Provide the [x, y] coordinate of the cell's center where the given text is located.  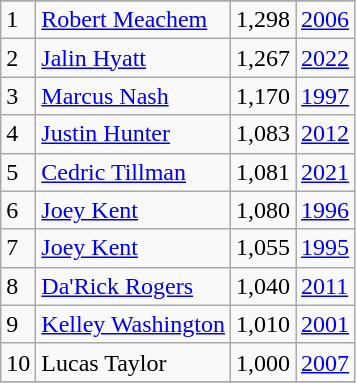
1996 [326, 210]
1997 [326, 96]
Da'Rick Rogers [134, 286]
Kelley Washington [134, 324]
1,298 [262, 20]
5 [18, 172]
1,000 [262, 362]
2007 [326, 362]
Marcus Nash [134, 96]
1,040 [262, 286]
8 [18, 286]
1,170 [262, 96]
10 [18, 362]
Jalin Hyatt [134, 58]
1,010 [262, 324]
2 [18, 58]
2006 [326, 20]
Robert Meachem [134, 20]
1,267 [262, 58]
4 [18, 134]
1 [18, 20]
9 [18, 324]
Justin Hunter [134, 134]
2012 [326, 134]
7 [18, 248]
1,080 [262, 210]
6 [18, 210]
1,081 [262, 172]
Lucas Taylor [134, 362]
3 [18, 96]
1995 [326, 248]
2022 [326, 58]
1,055 [262, 248]
2011 [326, 286]
2021 [326, 172]
2001 [326, 324]
1,083 [262, 134]
Cedric Tillman [134, 172]
